Provide the (x, y) coordinate of the cell's center where the given text is located.  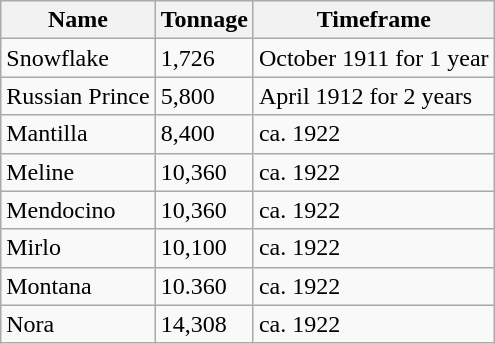
April 1912 for 2 years (374, 96)
Mirlo (78, 248)
Mendocino (78, 210)
Montana (78, 286)
8,400 (204, 134)
10.360 (204, 286)
1,726 (204, 58)
Snowflake (78, 58)
Russian Prince (78, 96)
Nora (78, 324)
10,100 (204, 248)
Name (78, 20)
Meline (78, 172)
5,800 (204, 96)
Timeframe (374, 20)
Mantilla (78, 134)
14,308 (204, 324)
Tonnage (204, 20)
October 1911 for 1 year (374, 58)
